For the text-containing cell, return its midpoint in (x, y) coordinate format. 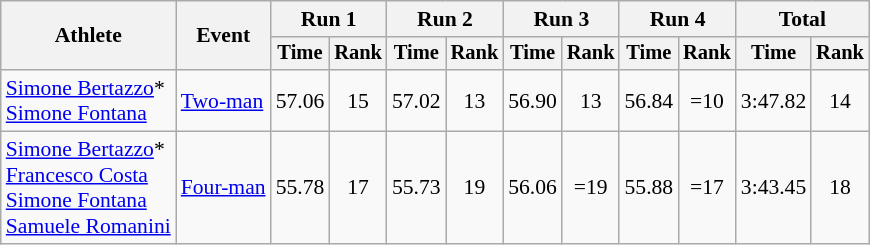
55.73 (416, 188)
Run 1 (329, 19)
Run 4 (677, 19)
56.06 (532, 188)
3:43.45 (774, 188)
57.06 (300, 100)
Four-man (224, 188)
=17 (707, 188)
14 (840, 100)
15 (358, 100)
Simone Bertazzo*Francesco CostaSimone FontanaSamuele Romanini (88, 188)
17 (358, 188)
55.88 (648, 188)
19 (475, 188)
56.84 (648, 100)
Run 3 (561, 19)
Run 2 (445, 19)
Event (224, 36)
=10 (707, 100)
=19 (591, 188)
57.02 (416, 100)
Two-man (224, 100)
56.90 (532, 100)
3:47.82 (774, 100)
18 (840, 188)
Simone Bertazzo*Simone Fontana (88, 100)
Total (802, 19)
Athlete (88, 36)
55.78 (300, 188)
